Locate the cell with the specified text and output its [X, Y] center coordinate. 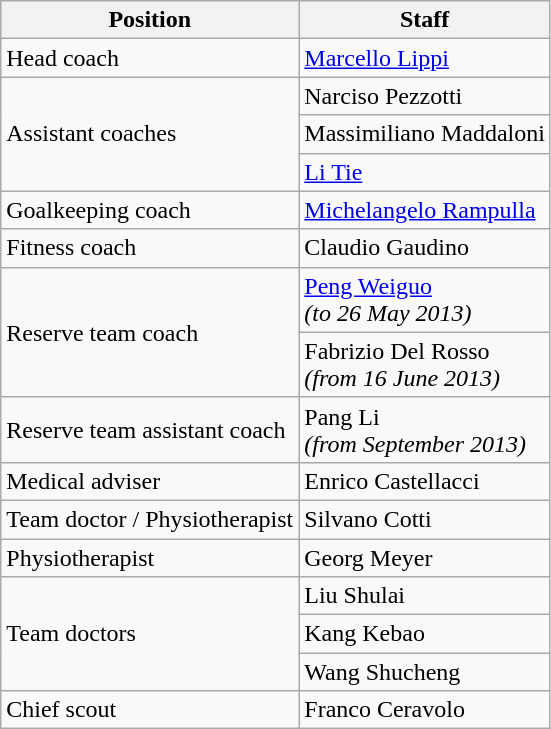
Medical adviser [150, 481]
Physiotherapist [150, 557]
Claudio Gaudino [425, 248]
Narciso Pezzotti [425, 96]
Reserve team coach [150, 332]
Silvano Cotti [425, 519]
Peng Weiguo(to 26 May 2013) [425, 300]
Assistant coaches [150, 134]
Massimiliano Maddaloni [425, 134]
Chief scout [150, 710]
Michelangelo Rampulla [425, 210]
Team doctors [150, 634]
Team doctor / Physiotherapist [150, 519]
Goalkeeping coach [150, 210]
Staff [425, 20]
Liu Shulai [425, 596]
Enrico Castellacci [425, 481]
Position [150, 20]
Marcello Lippi [425, 58]
Head coach [150, 58]
Li Tie [425, 172]
Kang Kebao [425, 634]
Georg Meyer [425, 557]
Franco Ceravolo [425, 710]
Wang Shucheng [425, 672]
Fabrizio Del Rosso(from 16 June 2013) [425, 364]
Fitness coach [150, 248]
Reserve team assistant coach [150, 430]
Pang Li(from September 2013) [425, 430]
